For the text-containing cell, return its midpoint in (X, Y) coordinate format. 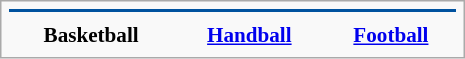
Handball (249, 35)
Basketball (91, 35)
Football (392, 35)
